Extract the (x, y) coordinate from the center of the cell holding the provided text.  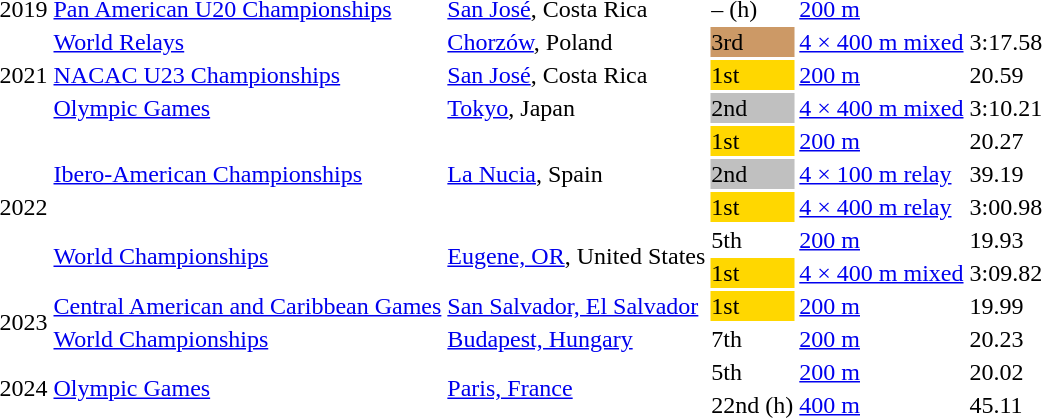
4 × 400 m relay (882, 207)
Ibero-American Championships (248, 174)
3rd (752, 42)
Chorzów, Poland (576, 42)
Tokyo, Japan (576, 108)
La Nucia, Spain (576, 174)
Eugene, OR, United States (576, 256)
Central American and Caribbean Games (248, 306)
San Salvador, El Salvador (576, 306)
Budapest, Hungary (576, 339)
7th (752, 339)
World Relays (248, 42)
San José, Costa Rica (576, 75)
4 × 100 m relay (882, 174)
Olympic Games (248, 108)
NACAC U23 Championships (248, 75)
